Return [X, Y] of the center of cell containing provided text 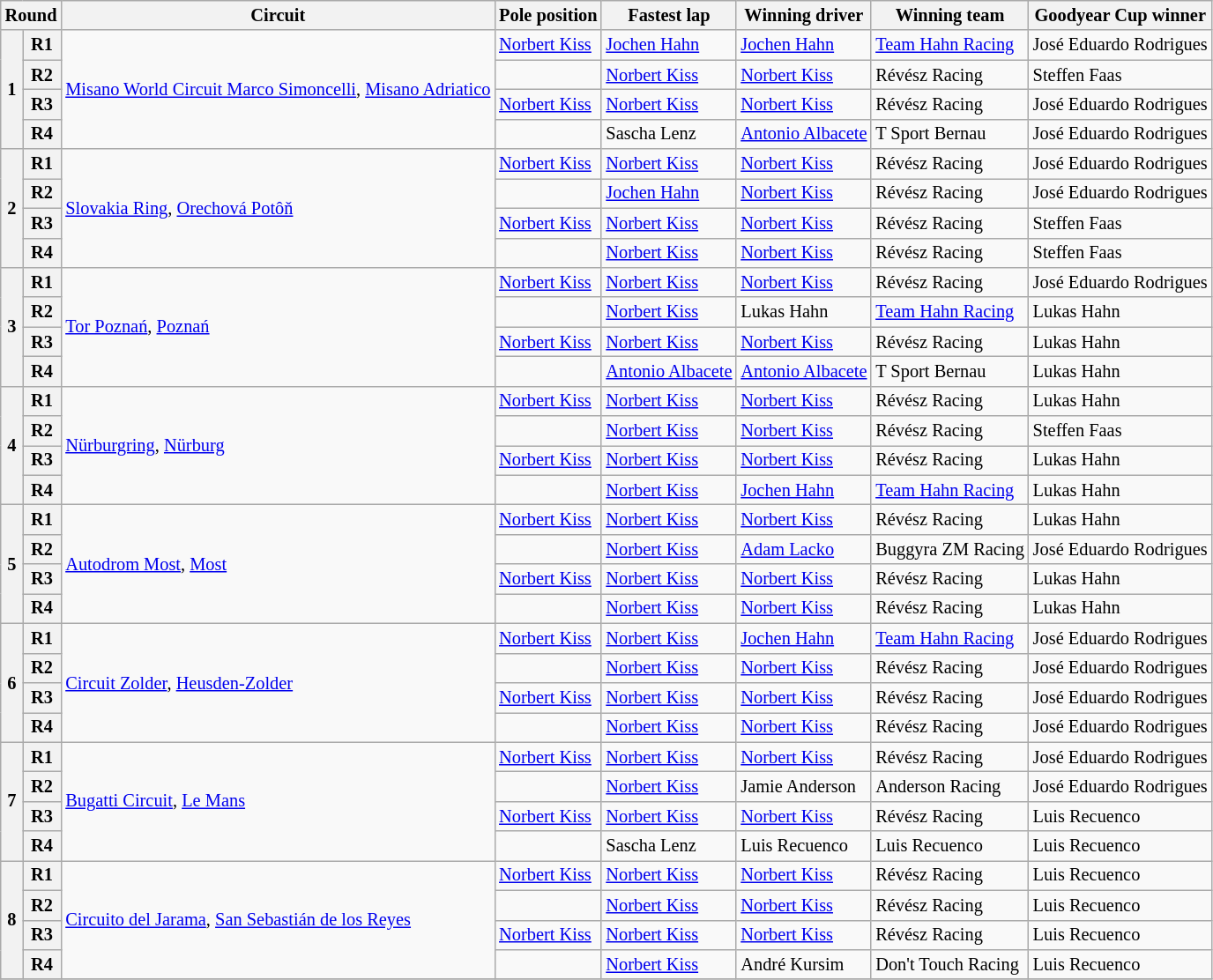
Goodyear Cup winner [1120, 15]
7 [12, 802]
Don't Touch Racing [949, 964]
Winning driver [804, 15]
Jamie Anderson [804, 786]
Adam Lacko [804, 549]
Circuit Zolder, Heusden-Zolder [278, 682]
5 [12, 564]
8 [12, 920]
4 [12, 446]
Autodrom Most, Most [278, 564]
Fastest lap [668, 15]
Anderson Racing [949, 786]
Slovakia Ring, Orechová Potôň [278, 208]
Bugatti Circuit, Le Mans [278, 802]
3 [12, 326]
André Kursim [804, 964]
6 [12, 682]
Nürburgring, Nürburg [278, 446]
Circuito del Jarama, San Sebastián de los Reyes [278, 920]
Pole position [548, 15]
Misano World Circuit Marco Simoncelli, Misano Adriatico [278, 90]
Circuit [278, 15]
1 [12, 90]
Tor Poznań, Poznań [278, 326]
Round [32, 15]
2 [12, 208]
Winning team [949, 15]
Buggyra ZM Racing [949, 549]
